From the cell containing the given text, extract its center point as (X, Y) coordinate. 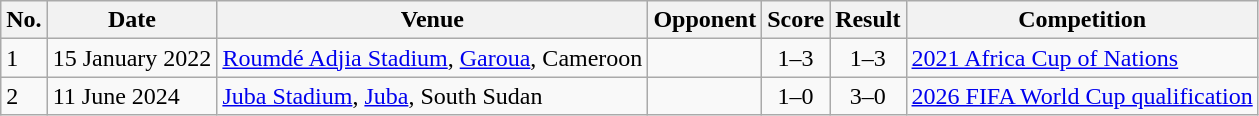
11 June 2024 (132, 96)
Score (796, 20)
2026 FIFA World Cup qualification (1082, 96)
Juba Stadium, Juba, South Sudan (432, 96)
2021 Africa Cup of Nations (1082, 58)
1–0 (796, 96)
1 (24, 58)
Competition (1082, 20)
Opponent (705, 20)
2 (24, 96)
Roumdé Adjia Stadium, Garoua, Cameroon (432, 58)
3–0 (868, 96)
No. (24, 20)
15 January 2022 (132, 58)
Venue (432, 20)
Result (868, 20)
Date (132, 20)
